Search for the cell housing the specified text and yield its [X, Y] center coordinate. 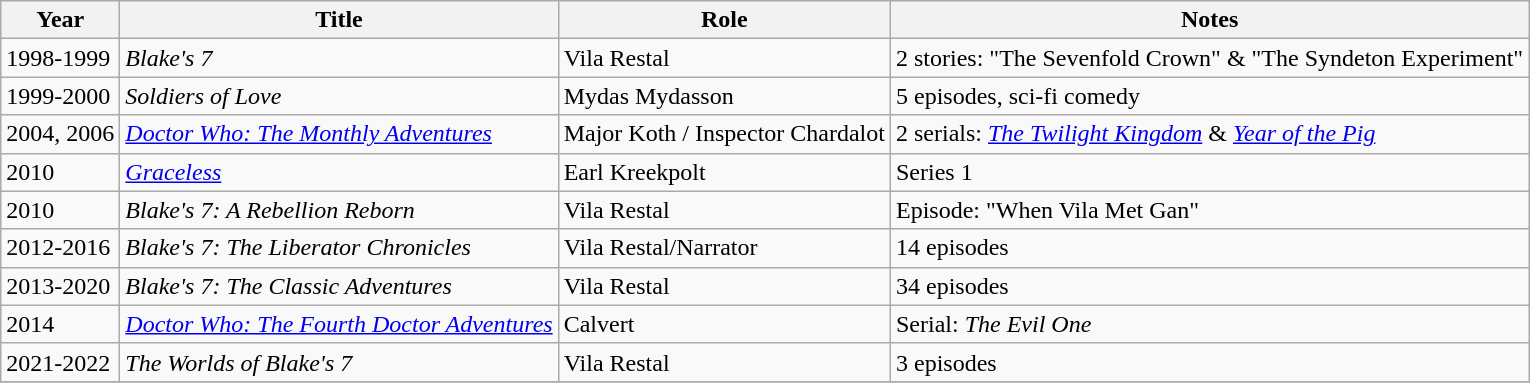
2021-2022 [60, 362]
Major Koth / Inspector Chardalot [724, 134]
Mydas Mydasson [724, 96]
Year [60, 20]
Blake's 7: The Classic Adventures [339, 286]
The Worlds of Blake's 7 [339, 362]
2 serials: The Twilight Kingdom & Year of the Pig [1209, 134]
5 episodes, sci-fi comedy [1209, 96]
2004, 2006 [60, 134]
Graceless [339, 172]
Calvert [724, 324]
Serial: The Evil One [1209, 324]
Series 1 [1209, 172]
2012-2016 [60, 248]
2014 [60, 324]
Notes [1209, 20]
14 episodes [1209, 248]
Blake's 7: The Liberator Chronicles [339, 248]
Soldiers of Love [339, 96]
Doctor Who: The Monthly Adventures [339, 134]
Title [339, 20]
1999-2000 [60, 96]
3 episodes [1209, 362]
Episode: "When Vila Met Gan" [1209, 210]
34 episodes [1209, 286]
2013-2020 [60, 286]
Blake's 7: A Rebellion Reborn [339, 210]
Vila Restal/Narrator [724, 248]
Earl Kreekpolt [724, 172]
Role [724, 20]
Blake's 7 [339, 58]
2 stories: "The Sevenfold Crown" & "The Syndeton Experiment" [1209, 58]
1998-1999 [60, 58]
Doctor Who: The Fourth Doctor Adventures [339, 324]
